Provide the [x, y] coordinate of the cell's center where the given text is located.  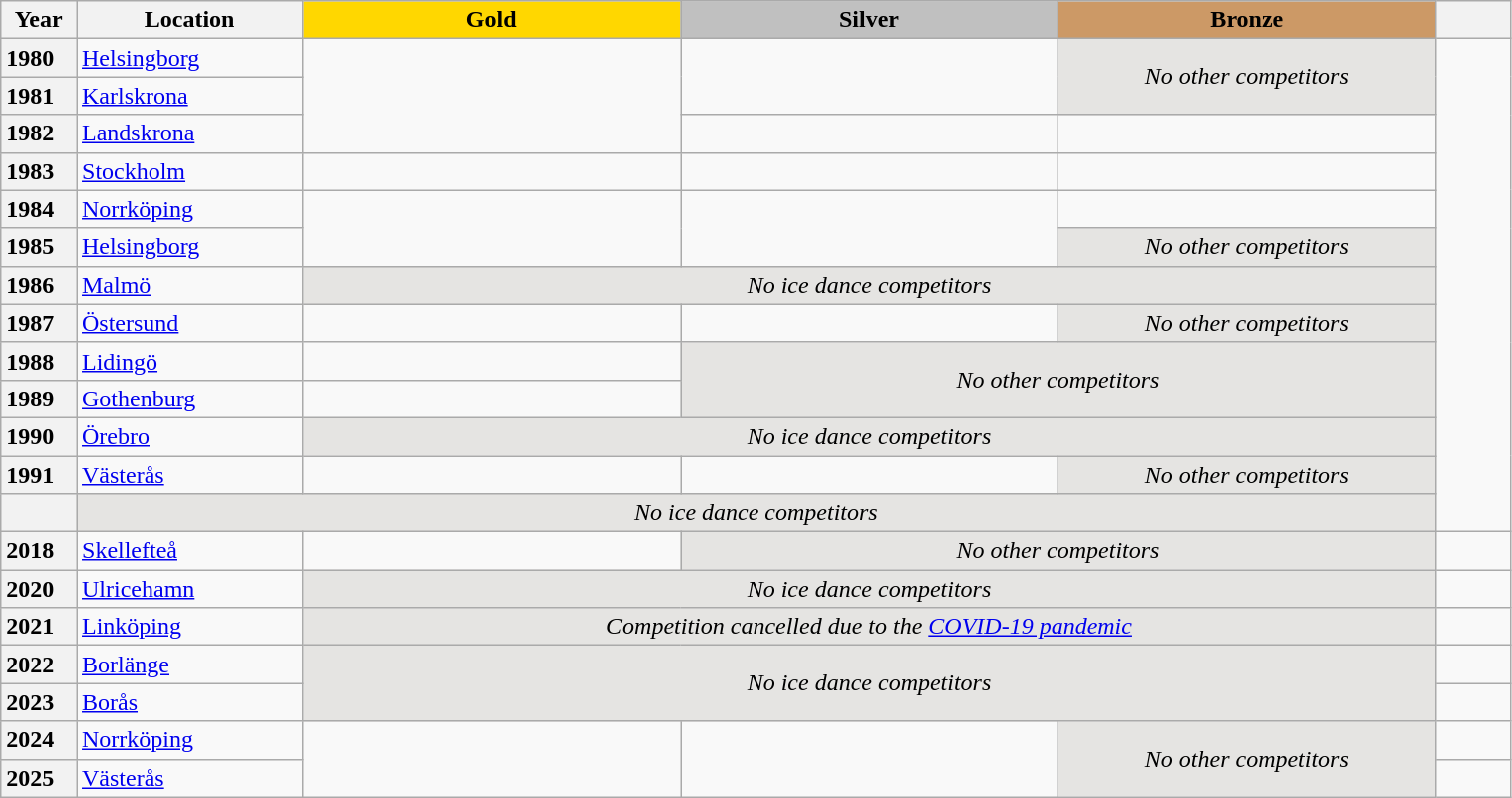
1986 [39, 285]
Gothenburg [189, 399]
Ulricehamn [189, 589]
Borås [189, 702]
1990 [39, 436]
Örebro [189, 436]
2020 [39, 589]
1980 [39, 58]
2022 [39, 665]
1991 [39, 475]
1987 [39, 323]
2018 [39, 551]
Stockholm [189, 171]
Landskrona [189, 133]
2023 [39, 702]
Competition cancelled due to the COVID-19 pandemic [869, 627]
Year [39, 20]
Lidingö [189, 361]
Skellefteå [189, 551]
1988 [39, 361]
Bronze [1246, 20]
Karlskrona [189, 96]
2021 [39, 627]
Gold [492, 20]
1983 [39, 171]
Östersund [189, 323]
Silver [869, 20]
Linköping [189, 627]
Location [189, 20]
1985 [39, 247]
1981 [39, 96]
2024 [39, 740]
1984 [39, 209]
2025 [39, 778]
1982 [39, 133]
Malmö [189, 285]
1989 [39, 399]
Borlänge [189, 665]
